Return [x, y] of the center of cell containing provided text 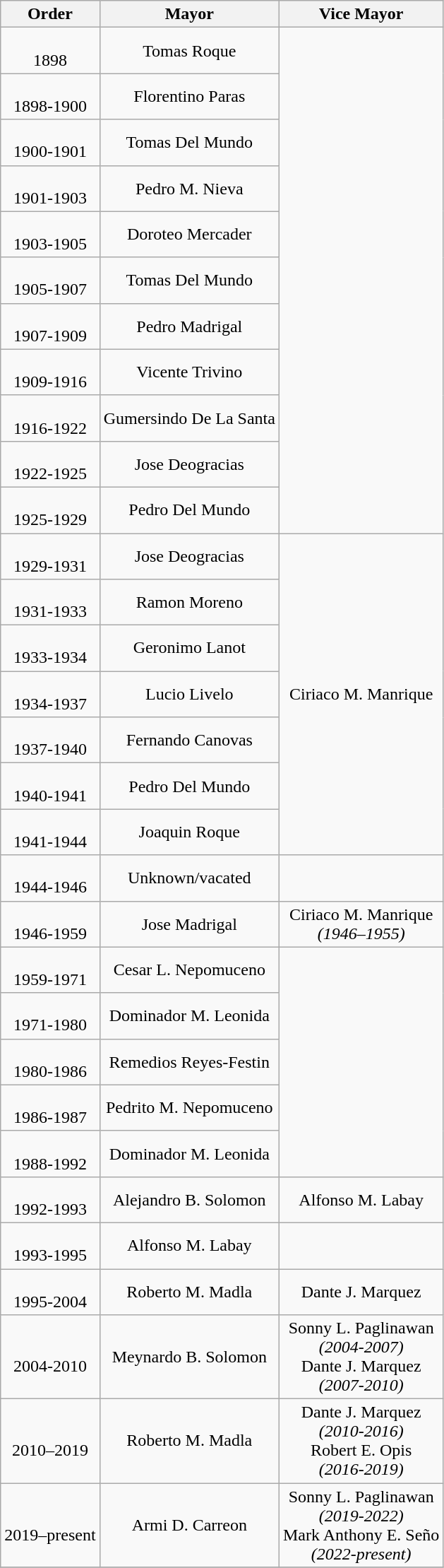
Remedios Reyes-Festin [189, 1061]
Meynardo B. Solomon [189, 1357]
1907-1909 [50, 326]
1980-1986 [50, 1061]
1925-1929 [50, 510]
1971-1980 [50, 1016]
1900-1901 [50, 143]
Dante J. Marquez(2010-2016)Robert E. Opis(2016-2019) [361, 1442]
Dante J. Marquez [361, 1292]
1916-1922 [50, 418]
1959-1971 [50, 969]
Vice Mayor [361, 14]
Tomas Roque [189, 51]
Sonny L. Paglinawan(2019-2022)Mark Anthony E. Seño(2022-present) [361, 1525]
Mayor [189, 14]
1898-1900 [50, 96]
1929-1931 [50, 555]
1922-1925 [50, 464]
Vicente Trivino [189, 372]
1933-1934 [50, 649]
1946-1959 [50, 924]
Ciriaco M. Manrique(1946–1955) [361, 924]
Unknown/vacated [189, 878]
Fernando Canovas [189, 741]
1988-1992 [50, 1153]
1941-1944 [50, 832]
2019–present [50, 1525]
Joaquin Roque [189, 832]
Order [50, 14]
1937-1940 [50, 741]
1992-1993 [50, 1200]
2004-2010 [50, 1357]
1986-1987 [50, 1108]
Pedrito M. Nepomuceno [189, 1108]
1905-1907 [50, 280]
Sonny L. Paglinawan(2004-2007)Dante J. Marquez(2007-2010) [361, 1357]
1940-1941 [50, 786]
Lucio Livelo [189, 694]
1898 [50, 51]
Ciriaco M. Manrique [361, 694]
1909-1916 [50, 372]
1995-2004 [50, 1292]
Cesar L. Nepomuceno [189, 969]
2010–2019 [50, 1442]
Doroteo Mercader [189, 235]
1993-1995 [50, 1245]
Geronimo Lanot [189, 649]
1901-1903 [50, 188]
1903-1905 [50, 235]
Ramon Moreno [189, 602]
Armi D. Carreon [189, 1525]
Pedro Madrigal [189, 326]
1944-1946 [50, 878]
Gumersindo De La Santa [189, 418]
Jose Madrigal [189, 924]
Pedro M. Nieva [189, 188]
Florentino Paras [189, 96]
1934-1937 [50, 694]
1931-1933 [50, 602]
Alejandro B. Solomon [189, 1200]
